Identify which cell holds the provided text, then report its [x, y] central coordinate. 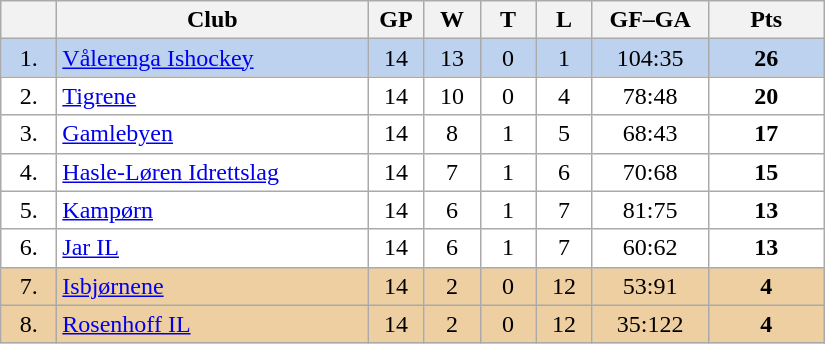
53:91 [650, 286]
10 [452, 96]
104:35 [650, 58]
8. [29, 324]
15 [766, 172]
5. [29, 210]
Vålerenga Ishockey [212, 58]
L [564, 20]
W [452, 20]
20 [766, 96]
81:75 [650, 210]
GP [396, 20]
Hasle-Løren Idrettslag [212, 172]
26 [766, 58]
Kampørn [212, 210]
70:68 [650, 172]
T [508, 20]
Gamlebyen [212, 134]
GF–GA [650, 20]
17 [766, 134]
Jar IL [212, 248]
78:48 [650, 96]
35:122 [650, 324]
8 [452, 134]
Pts [766, 20]
Isbjørnene [212, 286]
6. [29, 248]
2. [29, 96]
7. [29, 286]
60:62 [650, 248]
Tigrene [212, 96]
68:43 [650, 134]
Club [212, 20]
Rosenhoff IL [212, 324]
4. [29, 172]
3. [29, 134]
1. [29, 58]
5 [564, 134]
